Output the (X, Y) coordinate of the center of the cell containing the given text.  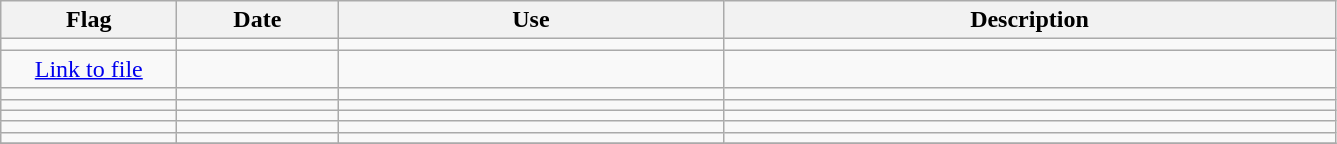
Description (1030, 20)
Flag (89, 20)
Use (531, 20)
Link to file (89, 69)
Date (258, 20)
